Provide the [X, Y] coordinate of the cell's center where the given text is located.  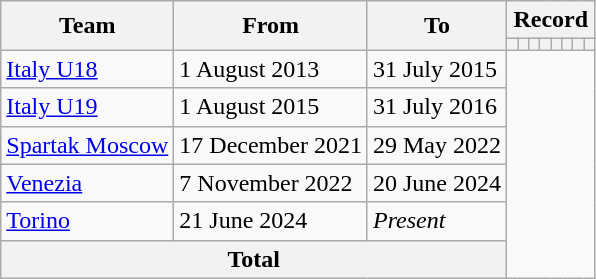
1 August 2015 [271, 107]
31 July 2015 [436, 69]
To [436, 26]
Total [254, 259]
Italy U19 [88, 107]
17 December 2021 [271, 145]
20 June 2024 [436, 183]
Torino [88, 221]
Team [88, 26]
7 November 2022 [271, 183]
Spartak Moscow [88, 145]
Record [551, 20]
From [271, 26]
Present [436, 221]
21 June 2024 [271, 221]
Italy U18 [88, 69]
Venezia [88, 183]
31 July 2016 [436, 107]
1 August 2013 [271, 69]
29 May 2022 [436, 145]
